Return [x, y] of the center of cell containing provided text 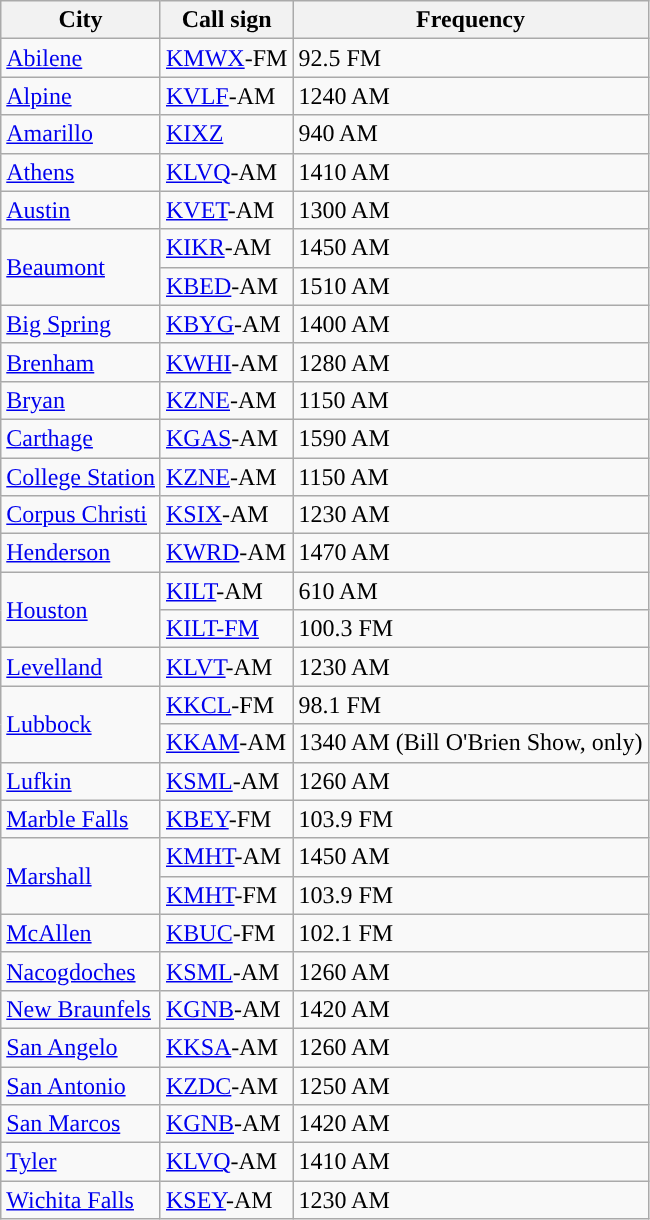
KZDC-AM [226, 1085]
KSIX-AM [226, 515]
Athens [81, 172]
McAllen [81, 933]
Carthage [81, 438]
San Angelo [81, 1047]
Call sign [226, 20]
98.1 FM [470, 705]
KMHT-FM [226, 895]
City [81, 20]
KWRD-AM [226, 553]
1590 AM [470, 438]
KBYG-AM [226, 324]
Marble Falls [81, 819]
KSEY-AM [226, 1200]
KILT-AM [226, 591]
Bryan [81, 400]
Marshall [81, 876]
Brenham [81, 362]
KBED-AM [226, 286]
KKCL-FM [226, 705]
Wichita Falls [81, 1200]
Amarillo [81, 134]
KKSA-AM [226, 1047]
1280 AM [470, 362]
Tyler [81, 1162]
Corpus Christi [81, 515]
1400 AM [470, 324]
Lubbock [81, 724]
1250 AM [470, 1085]
KLVT-AM [226, 667]
KVET-AM [226, 210]
KBEY-FM [226, 819]
KIXZ [226, 134]
New Braunfels [81, 1009]
KMWX-FM [226, 58]
102.1 FM [470, 933]
1470 AM [470, 553]
KGAS-AM [226, 438]
Henderson [81, 553]
KBUC-FM [226, 933]
1240 AM [470, 96]
1510 AM [470, 286]
KIKR-AM [226, 248]
Levelland [81, 667]
1340 AM (Bill O'Brien Show, only) [470, 743]
KKAM-AM [226, 743]
Big Spring [81, 324]
610 AM [470, 591]
Beaumont [81, 267]
Nacogdoches [81, 971]
College Station [81, 477]
San Antonio [81, 1085]
Houston [81, 610]
KWHI-AM [226, 362]
Frequency [470, 20]
Alpine [81, 96]
KILT-FM [226, 629]
1300 AM [470, 210]
92.5 FM [470, 58]
KVLF-AM [226, 96]
Lufkin [81, 781]
San Marcos [81, 1124]
940 AM [470, 134]
Abilene [81, 58]
KMHT-AM [226, 857]
Austin [81, 210]
100.3 FM [470, 629]
